Return (X, Y) of the center of cell containing provided text 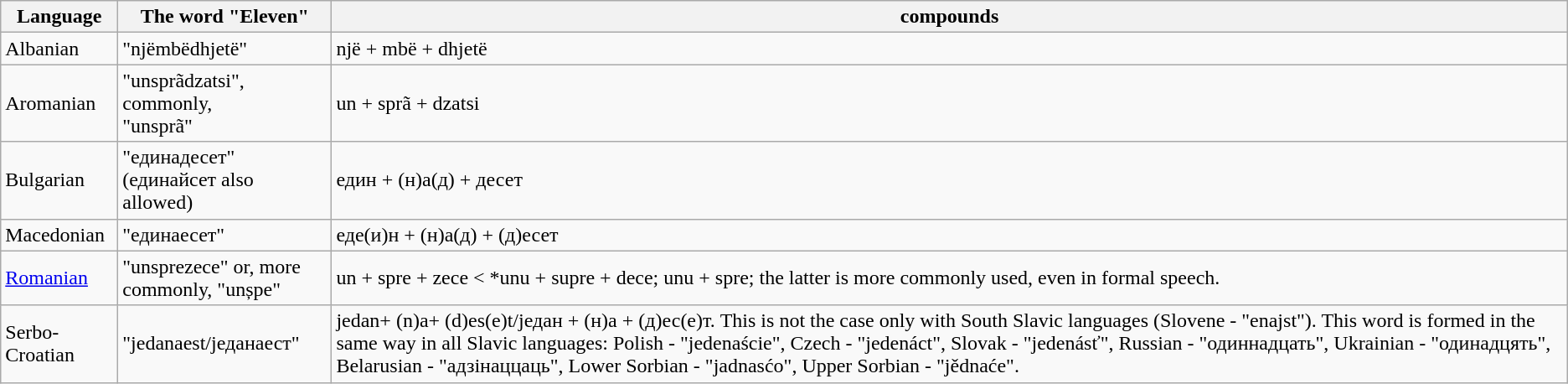
един + (н)а(д) + десет (950, 180)
"единадесет" (единайсет also allowed) (224, 180)
një + mbë + dhjetë (950, 49)
Serbo-Croatian (59, 344)
"unsprãdzatsi", commonly,"unsprã" (224, 103)
compounds (950, 17)
Macedonian (59, 235)
un + sprã + dzatsi (950, 103)
un + spre + zece < *unu + supre + dece; unu + spre; the latter is more commonly used, even in formal speech. (950, 278)
Albanian (59, 49)
"unsprezece" or, more commonly, "unșpe" (224, 278)
The word "Eleven" (224, 17)
еде(и)н + (н)а(д) + (д)есет (950, 235)
Aromanian (59, 103)
"jedanaest/једанаест" (224, 344)
Language (59, 17)
Romanian (59, 278)
"njëmbëdhjetë" (224, 49)
Bulgarian (59, 180)
"единаесет" (224, 235)
